Output the (x, y) coordinate of the center of the cell containing the given text.  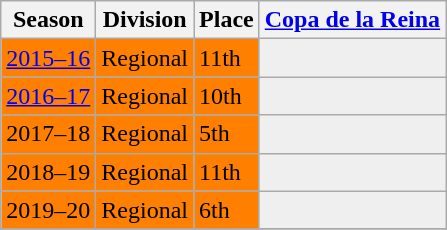
2017–18 (48, 134)
2018–19 (48, 172)
Season (48, 20)
6th (227, 210)
2016–17 (48, 96)
10th (227, 96)
Place (227, 20)
Copa de la Reina (352, 20)
Division (145, 20)
2019–20 (48, 210)
2015–16 (48, 58)
5th (227, 134)
